Extract the [x, y] coordinate from the center of the cell holding the provided text.  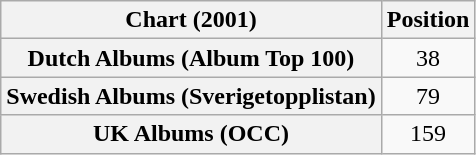
Dutch Albums (Album Top 100) [191, 58]
159 [428, 134]
79 [428, 96]
Position [428, 20]
38 [428, 58]
UK Albums (OCC) [191, 134]
Swedish Albums (Sverigetopplistan) [191, 96]
Chart (2001) [191, 20]
